Capture the cell that displays the provided text and extract its [x, y] central coordinate. 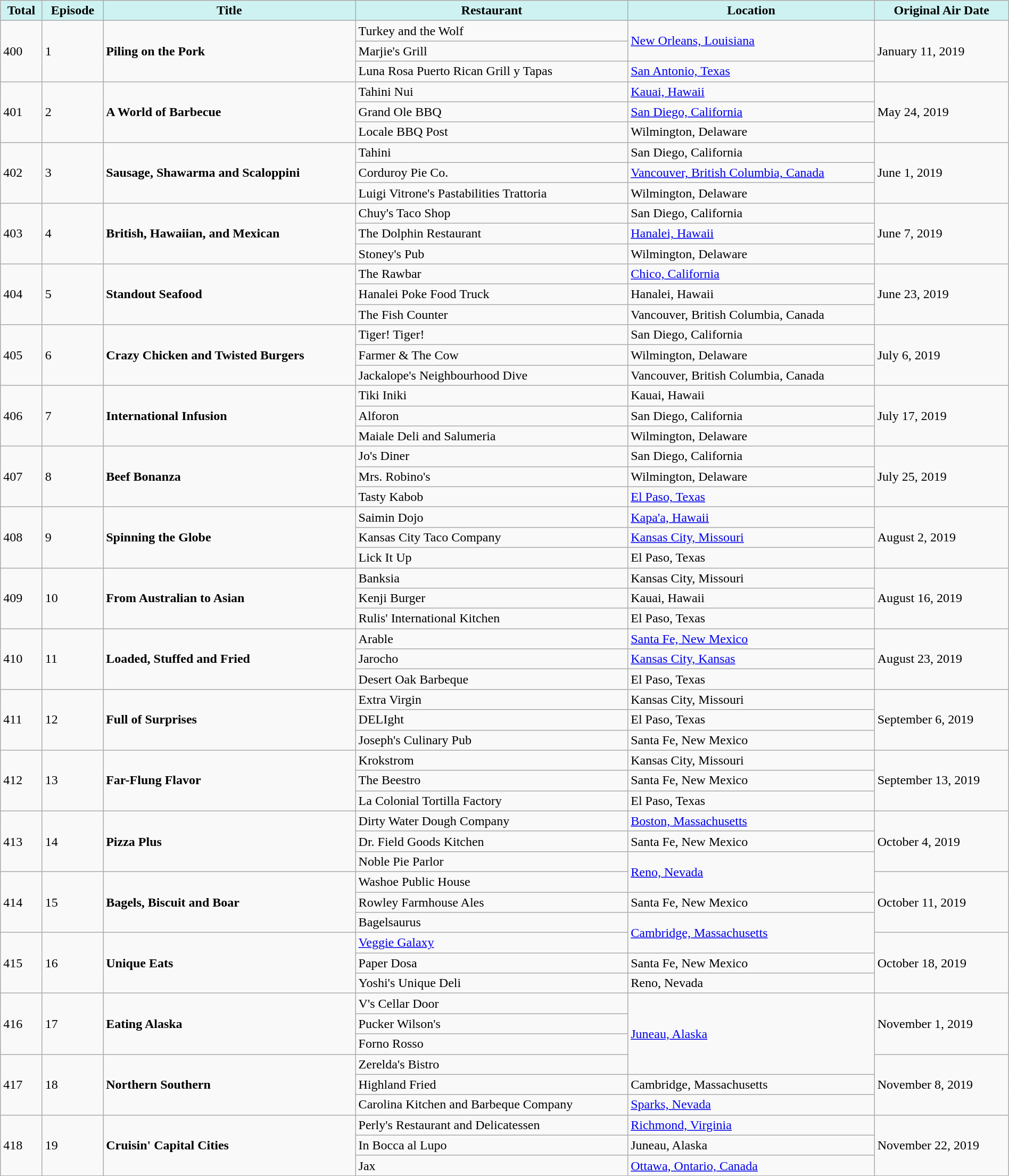
Pucker Wilson's [492, 1024]
Loaded, Stuffed and Fried [229, 659]
410 [21, 659]
May 24, 2019 [941, 112]
New Orleans, Louisiana [751, 41]
Richmond, Virginia [751, 1125]
Carolina Kitchen and Barbeque Company [492, 1105]
A World of Barbecue [229, 112]
10 [72, 598]
Boston, Massachusetts [751, 821]
Krokstrom [492, 760]
1 [72, 51]
V's Cellar Door [492, 1004]
Saimin Dojo [492, 517]
San Antonio, Texas [751, 71]
Luna Rosa Puerto Rican Grill y Tapas [492, 71]
Full of Surprises [229, 720]
14 [72, 841]
July 17, 2019 [941, 416]
Chuy's Taco Shop [492, 213]
Hanalei Poke Food Truck [492, 294]
412 [21, 780]
18 [72, 1084]
Episode [72, 11]
Northern Southern [229, 1084]
Banksia [492, 578]
Tiki Iniki [492, 396]
16 [72, 963]
The Fish Counter [492, 315]
August 2, 2019 [941, 537]
Corduroy Pie Co. [492, 172]
Jax [492, 1165]
Far-Flung Flavor [229, 780]
8 [72, 476]
Veggie Galaxy [492, 943]
Jarocho [492, 659]
Standout Seafood [229, 294]
June 7, 2019 [941, 233]
418 [21, 1145]
October 4, 2019 [941, 841]
Dr. Field Goods Kitchen [492, 841]
413 [21, 841]
Arable [492, 639]
Desert Oak Barbeque [492, 679]
Bagelsaurus [492, 923]
Joseph's Culinary Pub [492, 740]
January 11, 2019 [941, 51]
Total [21, 11]
Pizza Plus [229, 841]
Eating Alaska [229, 1024]
Extra Virgin [492, 700]
404 [21, 294]
9 [72, 537]
417 [21, 1084]
Cruisin' Capital Cities [229, 1145]
Bagels, Biscuit and Boar [229, 902]
414 [21, 902]
Kansas City Taco Company [492, 537]
June 23, 2019 [941, 294]
November 22, 2019 [941, 1145]
13 [72, 780]
October 18, 2019 [941, 963]
Ottawa, Ontario, Canada [751, 1165]
407 [21, 476]
17 [72, 1024]
Yoshi's Unique Deli [492, 983]
Perly's Restaurant and Delicatessen [492, 1125]
Jo's Diner [492, 456]
Zerelda's Bistro [492, 1064]
Stoney's Pub [492, 254]
The Dolphin Restaurant [492, 233]
International Infusion [229, 416]
2 [72, 112]
Chico, California [751, 274]
September 13, 2019 [941, 780]
Rowley Farmhouse Ales [492, 902]
3 [72, 172]
Kenji Burger [492, 598]
19 [72, 1145]
Title [229, 11]
402 [21, 172]
August 16, 2019 [941, 598]
Alforon [492, 416]
July 25, 2019 [941, 476]
November 8, 2019 [941, 1084]
Tasty Kabob [492, 497]
August 23, 2019 [941, 659]
4 [72, 233]
The Rawbar [492, 274]
416 [21, 1024]
Kapa'a, Hawaii [751, 517]
409 [21, 598]
Maiale Deli and Salumeria [492, 436]
6 [72, 355]
Spinning the Globe [229, 537]
Beef Bonanza [229, 476]
The Beestro [492, 780]
Highland Fried [492, 1084]
June 1, 2019 [941, 172]
Turkey and the Wolf [492, 31]
Locale BBQ Post [492, 132]
Farmer & The Cow [492, 355]
403 [21, 233]
July 6, 2019 [941, 355]
5 [72, 294]
Washoe Public House [492, 882]
Mrs. Robino's [492, 476]
Kansas City, Kansas [751, 659]
7 [72, 416]
11 [72, 659]
British, Hawaiian, and Mexican [229, 233]
Tahini Nui [492, 92]
Tahini [492, 152]
Jackalope's Neighbourhood Dive [492, 375]
October 11, 2019 [941, 902]
Unique Eats [229, 963]
411 [21, 720]
400 [21, 51]
Restaurant [492, 11]
415 [21, 963]
408 [21, 537]
Dirty Water Dough Company [492, 821]
Luigi Vitrone's Pastabilities Trattoria [492, 193]
Sausage, Shawarma and Scaloppini [229, 172]
12 [72, 720]
Crazy Chicken and Twisted Burgers [229, 355]
In Bocca al Lupo [492, 1145]
Rulis' International Kitchen [492, 619]
Location [751, 11]
Piling on the Pork [229, 51]
From Australian to Asian [229, 598]
Tiger! Tiger! [492, 335]
September 6, 2019 [941, 720]
Original Air Date [941, 11]
Paper Dosa [492, 963]
401 [21, 112]
15 [72, 902]
Grand Ole BBQ [492, 112]
Sparks, Nevada [751, 1105]
DELIght [492, 720]
Marjie's Grill [492, 51]
Noble Pie Parlor [492, 861]
405 [21, 355]
406 [21, 416]
Lick It Up [492, 557]
La Colonial Tortilla Factory [492, 801]
Forno Rosso [492, 1044]
November 1, 2019 [941, 1024]
